Detect which cell encompasses the target text, then output its [X, Y] center coordinate. 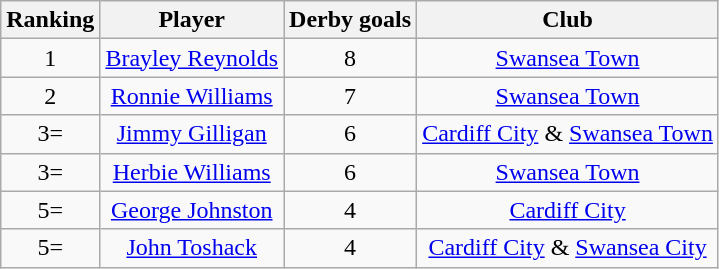
John Toshack [192, 248]
Club [568, 20]
Brayley Reynolds [192, 58]
Cardiff City & Swansea City [568, 248]
Derby goals [350, 20]
Cardiff City & Swansea Town [568, 134]
George Johnston [192, 210]
Cardiff City [568, 210]
Ronnie Williams [192, 96]
2 [50, 96]
Ranking [50, 20]
8 [350, 58]
Jimmy Gilligan [192, 134]
Herbie Williams [192, 172]
7 [350, 96]
1 [50, 58]
Player [192, 20]
